Identify which cell holds the provided text, then report its (X, Y) central coordinate. 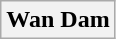
Wan Dam (58, 20)
